Locate the cell with the specified text and output its (x, y) center coordinate. 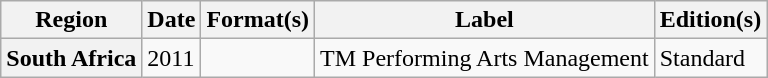
Label (485, 20)
Standard (710, 58)
Date (172, 20)
2011 (172, 58)
Edition(s) (710, 20)
Region (72, 20)
TM Performing Arts Management (485, 58)
Format(s) (258, 20)
South Africa (72, 58)
